Locate the cell with the specified text and output its (X, Y) center coordinate. 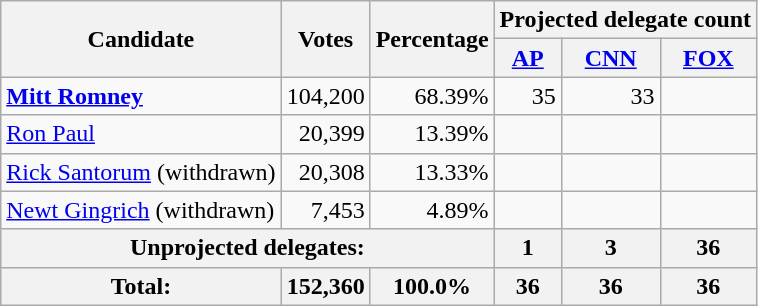
4.89% (432, 210)
Total: (141, 286)
20,399 (326, 134)
Candidate (141, 39)
Votes (326, 39)
68.39% (432, 96)
Ron Paul (141, 134)
152,360 (326, 286)
7,453 (326, 210)
13.33% (432, 172)
1 (528, 248)
104,200 (326, 96)
AP (528, 58)
3 (610, 248)
33 (610, 96)
20,308 (326, 172)
35 (528, 96)
Percentage (432, 39)
13.39% (432, 134)
Unprojected delegates: (248, 248)
FOX (708, 58)
100.0% (432, 286)
Mitt Romney (141, 96)
CNN (610, 58)
Projected delegate count (626, 20)
Newt Gingrich (withdrawn) (141, 210)
Rick Santorum (withdrawn) (141, 172)
